Return the (X, Y) coordinate for the center point of the cell that contains the specified text.  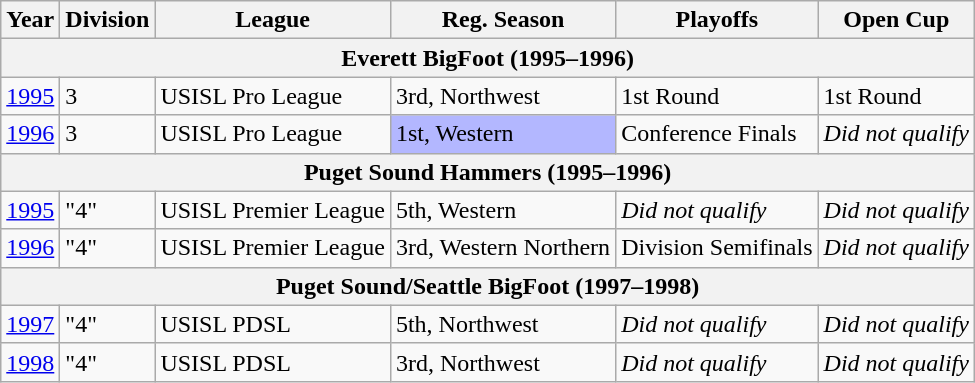
Reg. Season (502, 20)
Conference Finals (717, 134)
1997 (30, 324)
5th, Western (502, 210)
Year (30, 20)
3rd, Western Northern (502, 248)
Open Cup (896, 20)
Puget Sound Hammers (1995–1996) (488, 172)
Division (108, 20)
Playoffs (717, 20)
5th, Northwest (502, 324)
1998 (30, 362)
League (272, 20)
Puget Sound/Seattle BigFoot (1997–1998) (488, 286)
1st, Western (502, 134)
Everett BigFoot (1995–1996) (488, 58)
Division Semifinals (717, 248)
